Locate the cell with the specified text and output its [x, y] center coordinate. 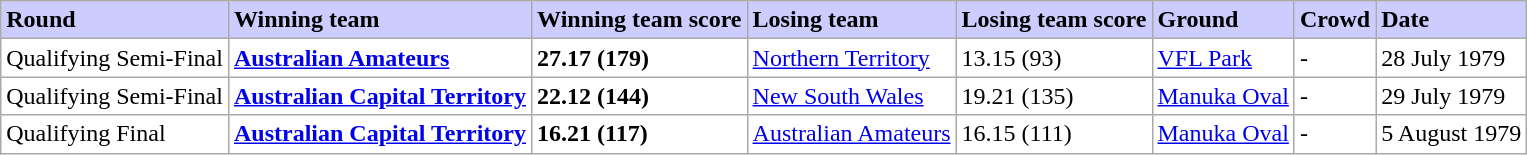
29 July 1979 [1452, 96]
27.17 (179) [640, 58]
Losing team [852, 20]
New South Wales [852, 96]
Winning team score [640, 20]
VFL Park [1223, 58]
Winning team [380, 20]
Crowd [1334, 20]
Ground [1223, 20]
28 July 1979 [1452, 58]
13.15 (93) [1054, 58]
19.21 (135) [1054, 96]
Round [115, 20]
22.12 (144) [640, 96]
Losing team score [1054, 20]
Qualifying Final [115, 134]
Northern Territory [852, 58]
5 August 1979 [1452, 134]
Date [1452, 20]
16.21 (117) [640, 134]
16.15 (111) [1054, 134]
